Return (X, Y) of the center of cell containing provided text 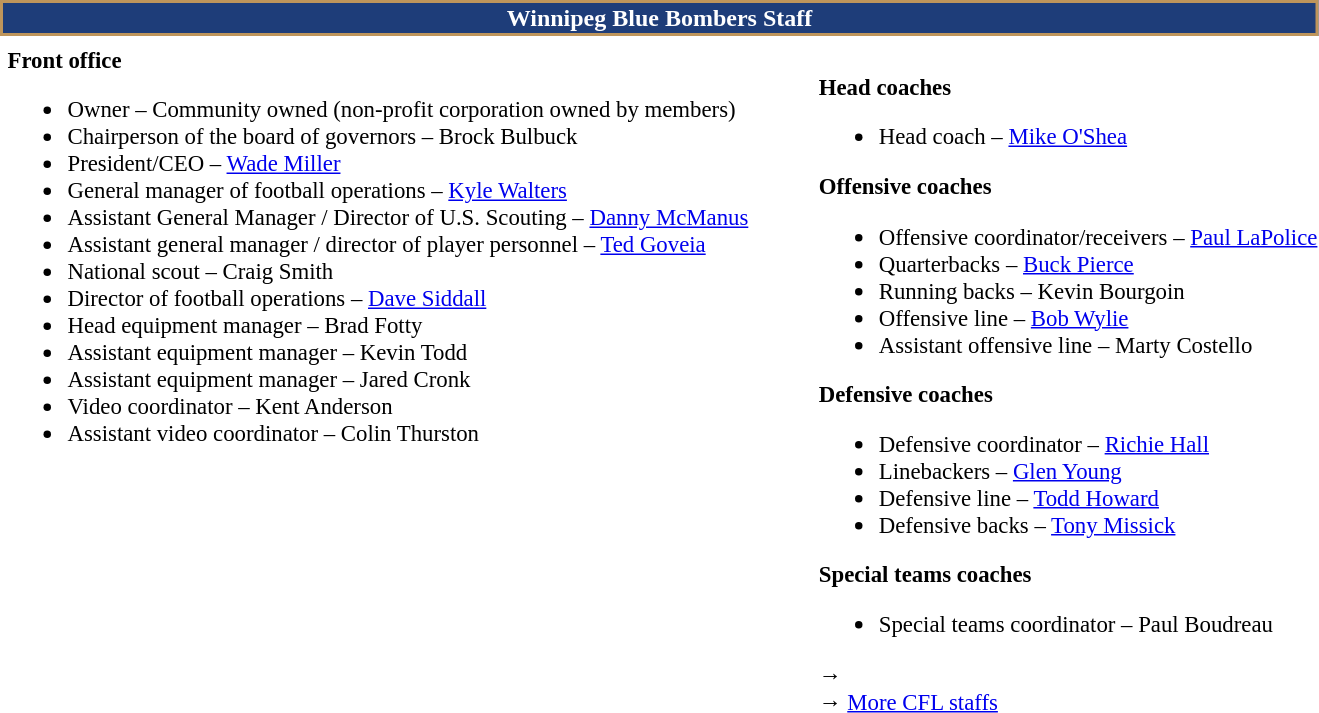
Winnipeg Blue Bombers Staff (660, 18)
